For the text-containing cell, return its midpoint in (x, y) coordinate format. 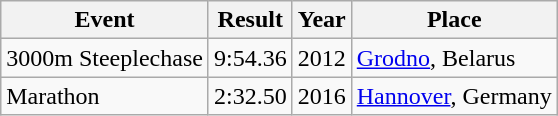
Marathon (105, 96)
2012 (322, 58)
Hannover, Germany (454, 96)
2016 (322, 96)
Result (250, 20)
Event (105, 20)
9:54.36 (250, 58)
Grodno, Belarus (454, 58)
Year (322, 20)
Place (454, 20)
2:32.50 (250, 96)
3000m Steeplechase (105, 58)
